Determine the [X, Y] coordinate at the center of the cell enclosing the given text.  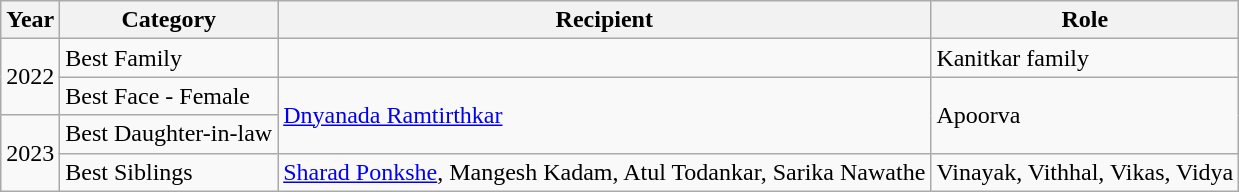
Best Daughter-in-law [169, 134]
Recipient [604, 20]
Apoorva [1085, 115]
Kanitkar family [1085, 58]
Category [169, 20]
Role [1085, 20]
Best Family [169, 58]
Dnyanada Ramtirthkar [604, 115]
Best Face - Female [169, 96]
Sharad Ponkshe, Mangesh Kadam, Atul Todankar, Sarika Nawathe [604, 172]
Vinayak, Vithhal, Vikas, Vidya [1085, 172]
2022 [30, 77]
2023 [30, 153]
Year [30, 20]
Best Siblings [169, 172]
